Scan for the cell matching the given text and deliver its [X, Y] coordinate at center. 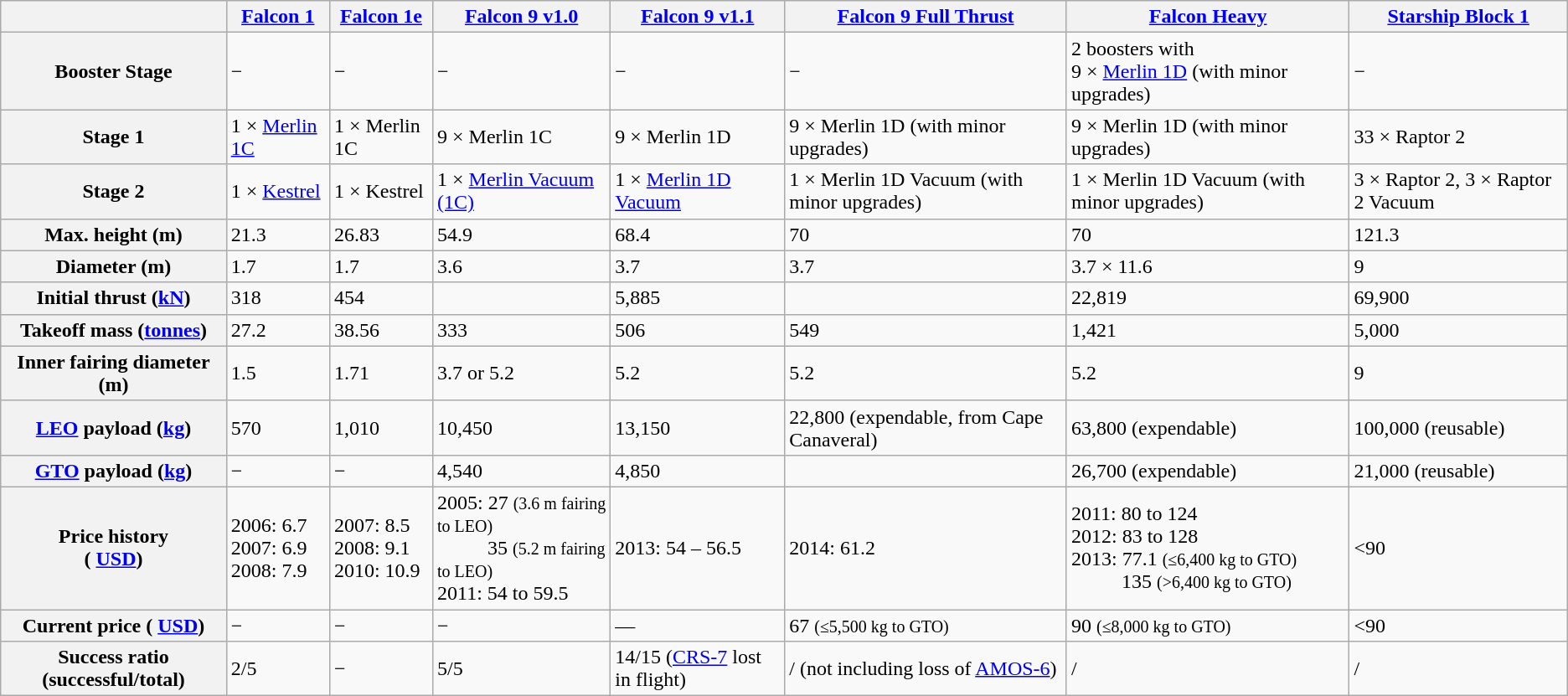
121.3 [1458, 235]
Falcon 9 v1.0 [521, 17]
9 × Merlin 1D [698, 137]
Takeoff mass (tonnes) [114, 330]
9 × Merlin 1C [521, 137]
3.6 [521, 266]
22,800 (expendable, from Cape Canaveral) [926, 427]
1,010 [380, 427]
Price history( USD) [114, 548]
Stage 1 [114, 137]
26.83 [380, 235]
318 [278, 298]
21.3 [278, 235]
Falcon 1e [380, 17]
100,000 (reusable) [1458, 427]
Falcon 9 v1.1 [698, 17]
2014: 61.2 [926, 548]
3.7 or 5.2 [521, 374]
Falcon 1 [278, 17]
333 [521, 330]
2/5 [278, 668]
4,850 [698, 471]
LEO payload (kg) [114, 427]
27.2 [278, 330]
63,800 (expendable) [1208, 427]
13,150 [698, 427]
2005: 27 (3.6 m fairing to LEO) 35 (5.2 m fairing to LEO)2011: 54 to 59.5 [521, 548]
Success ratio (successful/total) [114, 668]
Initial thrust (kN) [114, 298]
1 × Merlin Vacuum (1C) [521, 191]
54.9 [521, 235]
Diameter (m) [114, 266]
2011: 80 to 124 2012: 83 to 128 2013: 77.1 (≤6,400 kg to GTO) 135 (>6,400 kg to GTO) [1208, 548]
3.7 × 11.6 [1208, 266]
5,000 [1458, 330]
10,450 [521, 427]
Max. height (m) [114, 235]
21,000 (reusable) [1458, 471]
2 boosters with 9 × Merlin 1D (with minor upgrades) [1208, 71]
1.5 [278, 374]
/ (not including loss of AMOS-6) [926, 668]
— [698, 626]
3 × Raptor 2, 3 × Raptor 2 Vacuum [1458, 191]
506 [698, 330]
33 × Raptor 2 [1458, 137]
Starship Block 1 [1458, 17]
1.71 [380, 374]
Inner fairing diameter (m) [114, 374]
38.56 [380, 330]
GTO payload (kg) [114, 471]
454 [380, 298]
1,421 [1208, 330]
5/5 [521, 668]
1 × Merlin 1D Vacuum [698, 191]
90 (≤8,000 kg to GTO) [1208, 626]
14/15 (CRS-7 lost in flight) [698, 668]
570 [278, 427]
2013: 54 – 56.5 [698, 548]
2006: 6.7 2007: 6.9 2008: 7.9 [278, 548]
22,819 [1208, 298]
69,900 [1458, 298]
Falcon 9 Full Thrust [926, 17]
2007: 8.5 2008: 9.1 2010: 10.9 [380, 548]
549 [926, 330]
Current price ( USD) [114, 626]
68.4 [698, 235]
67 (≤5,500 kg to GTO) [926, 626]
26,700 (expendable) [1208, 471]
5,885 [698, 298]
4,540 [521, 471]
Stage 2 [114, 191]
Booster Stage [114, 71]
Falcon Heavy [1208, 17]
